Search for the cell housing the specified text and yield its [x, y] center coordinate. 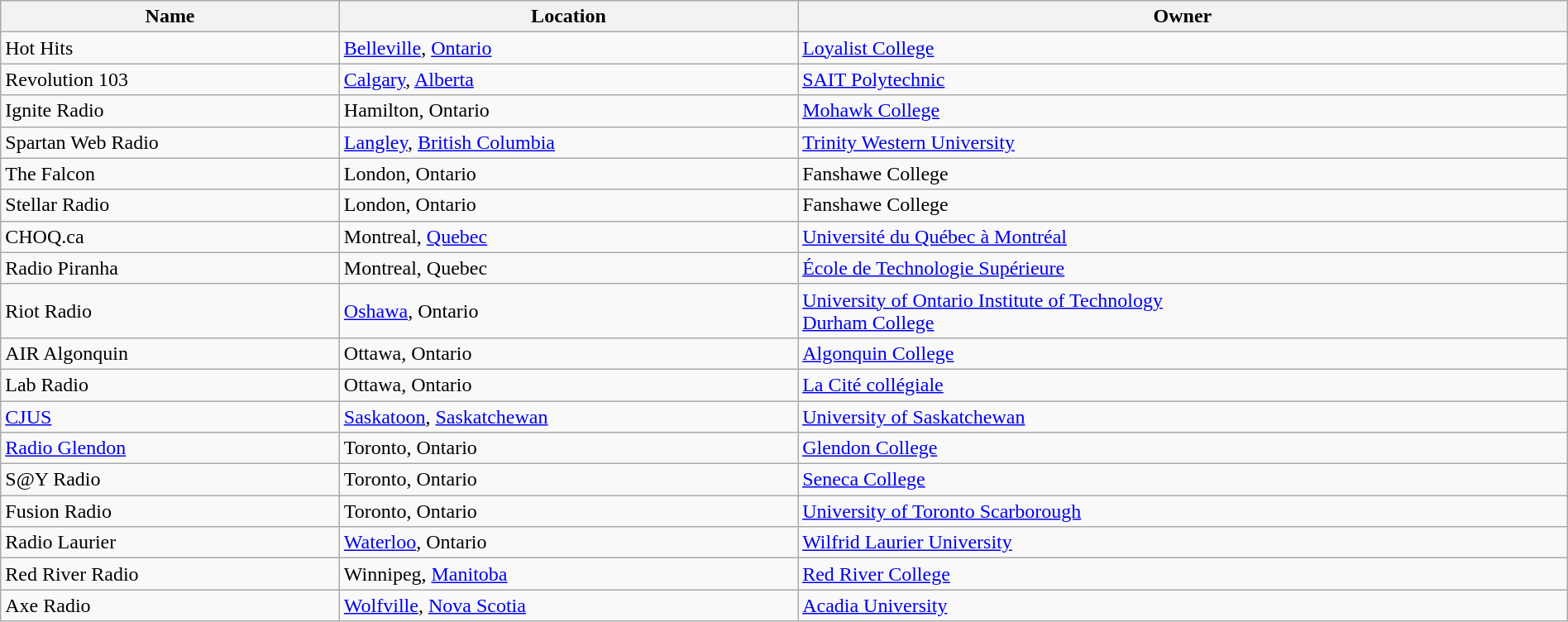
Radio Laurier [170, 543]
Oshawa, Ontario [568, 311]
Fusion Radio [170, 511]
Spartan Web Radio [170, 142]
Wolfville, Nova Scotia [568, 605]
Langley, British Columbia [568, 142]
Ignite Radio [170, 111]
SAIT Polytechnic [1183, 79]
Riot Radio [170, 311]
Algonquin College [1183, 353]
Radio Glendon [170, 448]
Calgary, Alberta [568, 79]
Stellar Radio [170, 205]
Hot Hits [170, 48]
Saskatoon, Saskatchewan [568, 416]
Winnipeg, Manitoba [568, 574]
Red River College [1183, 574]
Trinity Western University [1183, 142]
University of Ontario Institute of TechnologyDurham College [1183, 311]
Glendon College [1183, 448]
Seneca College [1183, 480]
Axe Radio [170, 605]
Radio Piranha [170, 268]
Lab Radio [170, 385]
Acadia University [1183, 605]
S@Y Radio [170, 480]
Wilfrid Laurier University [1183, 543]
CJUS [170, 416]
Université du Québec à Montréal [1183, 237]
Owner [1183, 17]
Loyalist College [1183, 48]
La Cité collégiale [1183, 385]
Name [170, 17]
University of Toronto Scarborough [1183, 511]
Belleville, Ontario [568, 48]
Hamilton, Ontario [568, 111]
The Falcon [170, 174]
Red River Radio [170, 574]
AIR Algonquin [170, 353]
University of Saskatchewan [1183, 416]
Location [568, 17]
École de Technologie Supérieure [1183, 268]
Revolution 103 [170, 79]
CHOQ.ca [170, 237]
Waterloo, Ontario [568, 543]
Mohawk College [1183, 111]
